Detect which cell encompasses the target text, then output its [x, y] center coordinate. 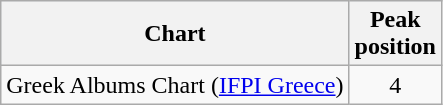
4 [395, 85]
Peakposition [395, 34]
Chart [175, 34]
Greek Albums Chart (IFPI Greece) [175, 85]
